Find where the given text appears and provide that cell's center as [X, Y] coordinate. 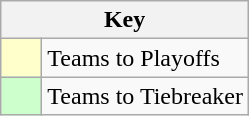
Teams to Playoffs [146, 58]
Key [125, 20]
Teams to Tiebreaker [146, 96]
